Scan for the cell matching the given text and deliver its (X, Y) coordinate at center. 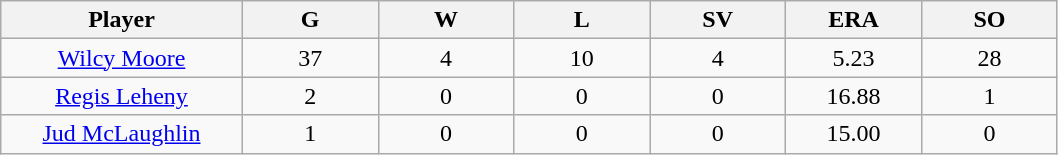
SV (718, 20)
Regis Leheny (122, 96)
Player (122, 20)
2 (310, 96)
15.00 (854, 134)
Jud McLaughlin (122, 134)
G (310, 20)
5.23 (854, 58)
28 (989, 58)
L (582, 20)
SO (989, 20)
16.88 (854, 96)
37 (310, 58)
ERA (854, 20)
10 (582, 58)
W (446, 20)
Wilcy Moore (122, 58)
